From the cell containing the given text, extract its center point as [X, Y] coordinate. 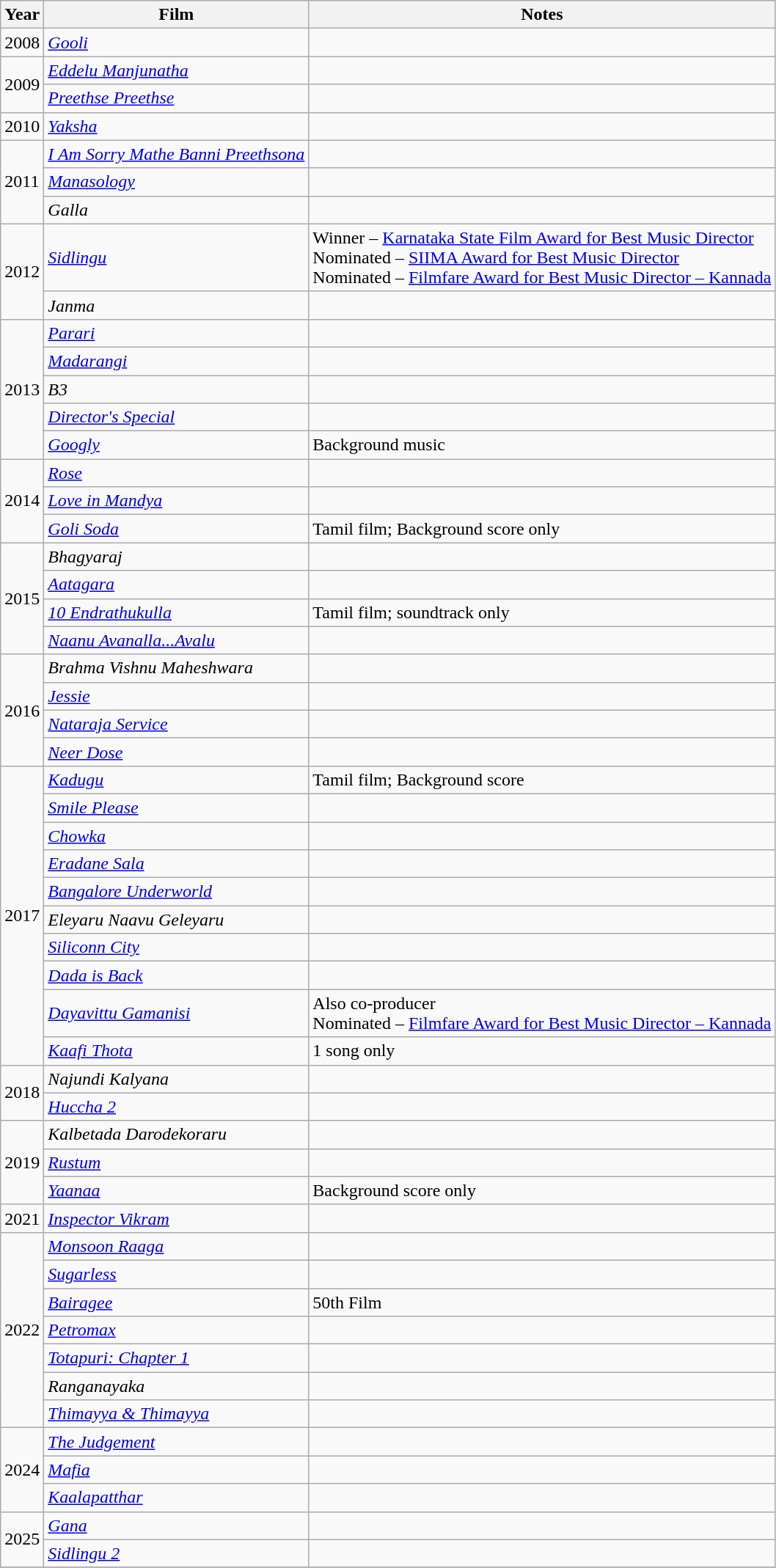
Parari [176, 333]
Notes [542, 15]
Director's Special [176, 417]
B3 [176, 389]
2016 [22, 710]
Nataraja Service [176, 724]
2017 [22, 915]
Jessie [176, 696]
Bhagyaraj [176, 557]
Monsoon Raaga [176, 1246]
Galla [176, 210]
Kaafi Thota [176, 1051]
Neer Dose [176, 752]
Background music [542, 445]
2025 [22, 1539]
Madarangi [176, 361]
Background score only [542, 1190]
Eddelu Manjunatha [176, 70]
Janma [176, 305]
Sidlingu 2 [176, 1553]
Gooli [176, 43]
Eleyaru Naavu Geleyaru [176, 920]
Huccha 2 [176, 1107]
Mafia [176, 1470]
The Judgement [176, 1442]
Manasology [176, 182]
Kadugu [176, 780]
2013 [22, 389]
Petromax [176, 1330]
Siliconn City [176, 948]
2022 [22, 1330]
Totapuri: Chapter 1 [176, 1358]
Rose [176, 473]
50th Film [542, 1302]
Tamil film; soundtrack only [542, 612]
2018 [22, 1093]
Eradane Sala [176, 864]
Bairagee [176, 1302]
Yaksha [176, 126]
Najundi Kalyana [176, 1079]
Naanu Avanalla...Avalu [176, 640]
Gana [176, 1525]
Yaanaa [176, 1190]
Ranganayaka [176, 1386]
2008 [22, 43]
2024 [22, 1470]
Preethse Preethse [176, 98]
Dayavittu Gamanisi [176, 1014]
Googly [176, 445]
Thimayya & Thimayya [176, 1414]
2014 [22, 501]
Sugarless [176, 1274]
2012 [22, 271]
1 song only [542, 1051]
Kaalapatthar [176, 1498]
Film [176, 15]
Dada is Back [176, 975]
2009 [22, 84]
Goli Soda [176, 529]
Tamil film; Background score [542, 780]
2015 [22, 598]
Bangalore Underworld [176, 892]
Aatagara [176, 585]
2010 [22, 126]
2011 [22, 182]
Chowka [176, 835]
Sidlingu [176, 257]
Tamil film; Background score only [542, 529]
Rustum [176, 1162]
Kalbetada Darodekoraru [176, 1135]
2021 [22, 1218]
10 Endrathukulla [176, 612]
Also co-producer Nominated – Filmfare Award for Best Music Director – Kannada [542, 1014]
Love in Mandya [176, 501]
I Am Sorry Mathe Banni Preethsona [176, 154]
2019 [22, 1162]
Brahma Vishnu Maheshwara [176, 668]
Year [22, 15]
Inspector Vikram [176, 1218]
Smile Please [176, 807]
